Return (x, y) of the center of cell containing provided text 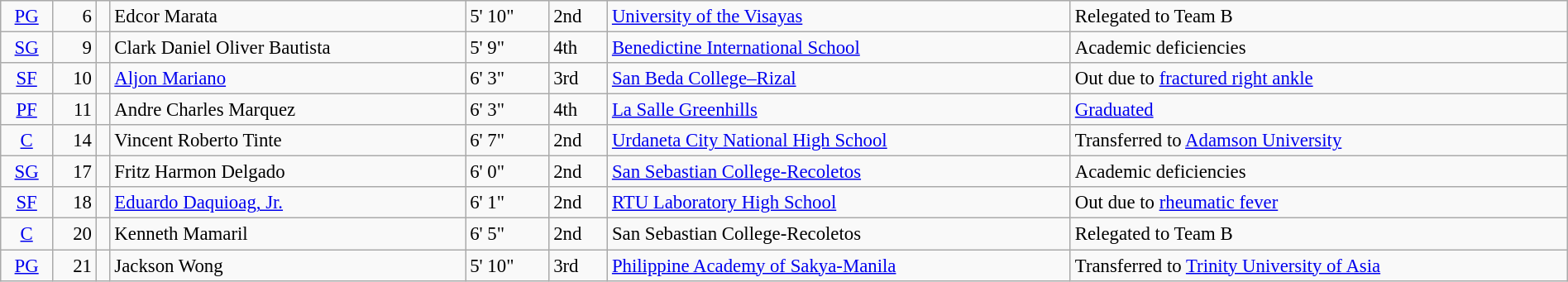
Transferred to Adamson University (1318, 141)
PF (26, 110)
Out due to rheumatic fever (1318, 203)
6' 1" (508, 203)
Jackson Wong (288, 265)
Edcor Marata (288, 17)
11 (74, 110)
Transferred to Trinity University of Asia (1318, 265)
6 (74, 17)
Graduated (1318, 110)
Philippine Academy of Sakya-Manila (839, 265)
University of the Visayas (839, 17)
6' 5" (508, 234)
Clark Daniel Oliver Bautista (288, 48)
6' 7" (508, 141)
Aljon Mariano (288, 79)
18 (74, 203)
RTU Laboratory High School (839, 203)
Vincent Roberto Tinte (288, 141)
La Salle Greenhills (839, 110)
17 (74, 172)
20 (74, 234)
5' 9" (508, 48)
Eduardo Daquioag, Jr. (288, 203)
Kenneth Mamaril (288, 234)
San Beda College–Rizal (839, 79)
Fritz Harmon Delgado (288, 172)
Out due to fractured right ankle (1318, 79)
Urdaneta City National High School (839, 141)
21 (74, 265)
Benedictine International School (839, 48)
6' 0" (508, 172)
10 (74, 79)
9 (74, 48)
Andre Charles Marquez (288, 110)
14 (74, 141)
